For the text-containing cell, return its midpoint in [x, y] coordinate format. 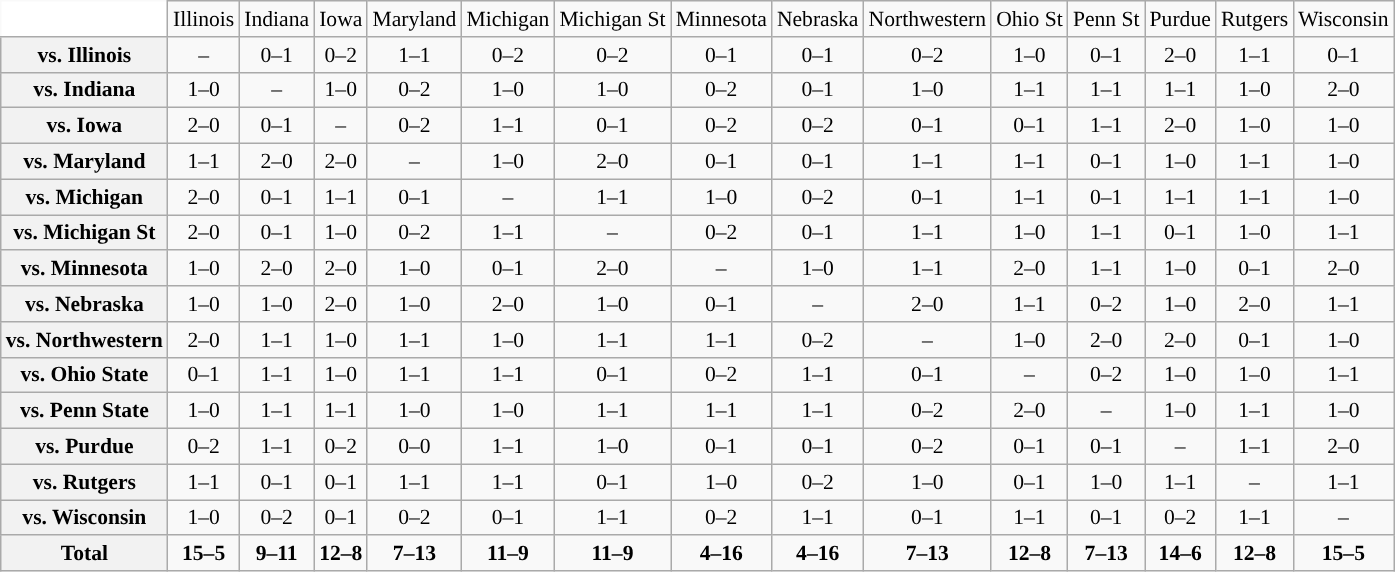
Nebraska [818, 19]
Illinois [204, 19]
vs. Penn State [84, 411]
Iowa [340, 19]
vs. Ohio State [84, 375]
vs. Wisconsin [84, 518]
vs. Rutgers [84, 482]
Wisconsin [1343, 19]
Total [84, 554]
vs. Michigan [84, 197]
vs. Minnesota [84, 269]
vs. Purdue [84, 447]
Purdue [1180, 19]
Rutgers [1254, 19]
Northwestern [928, 19]
Ohio St [1030, 19]
vs. Maryland [84, 162]
Penn St [1106, 19]
14–6 [1180, 554]
vs. Northwestern [84, 340]
Michigan [508, 19]
Michigan St [612, 19]
vs. Indiana [84, 90]
vs. Illinois [84, 55]
Minnesota [722, 19]
vs. Iowa [84, 126]
Maryland [414, 19]
vs. Michigan St [84, 233]
Indiana [276, 19]
9–11 [276, 554]
0–0 [414, 447]
vs. Nebraska [84, 304]
